Locate the cell with the specified text and output its (x, y) center coordinate. 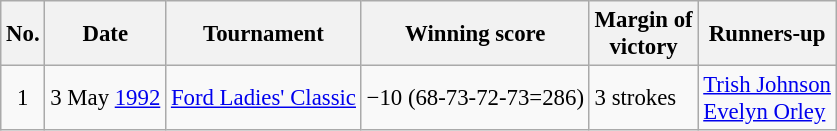
Date (106, 34)
Tournament (264, 34)
3 strokes (644, 98)
3 May 1992 (106, 98)
No. (23, 34)
−10 (68-73-72-73=286) (475, 98)
Ford Ladies' Classic (264, 98)
Trish Johnson Evelyn Orley (767, 98)
Runners-up (767, 34)
Winning score (475, 34)
Margin ofvictory (644, 34)
1 (23, 98)
